Identify which cell holds the provided text, then report its [x, y] central coordinate. 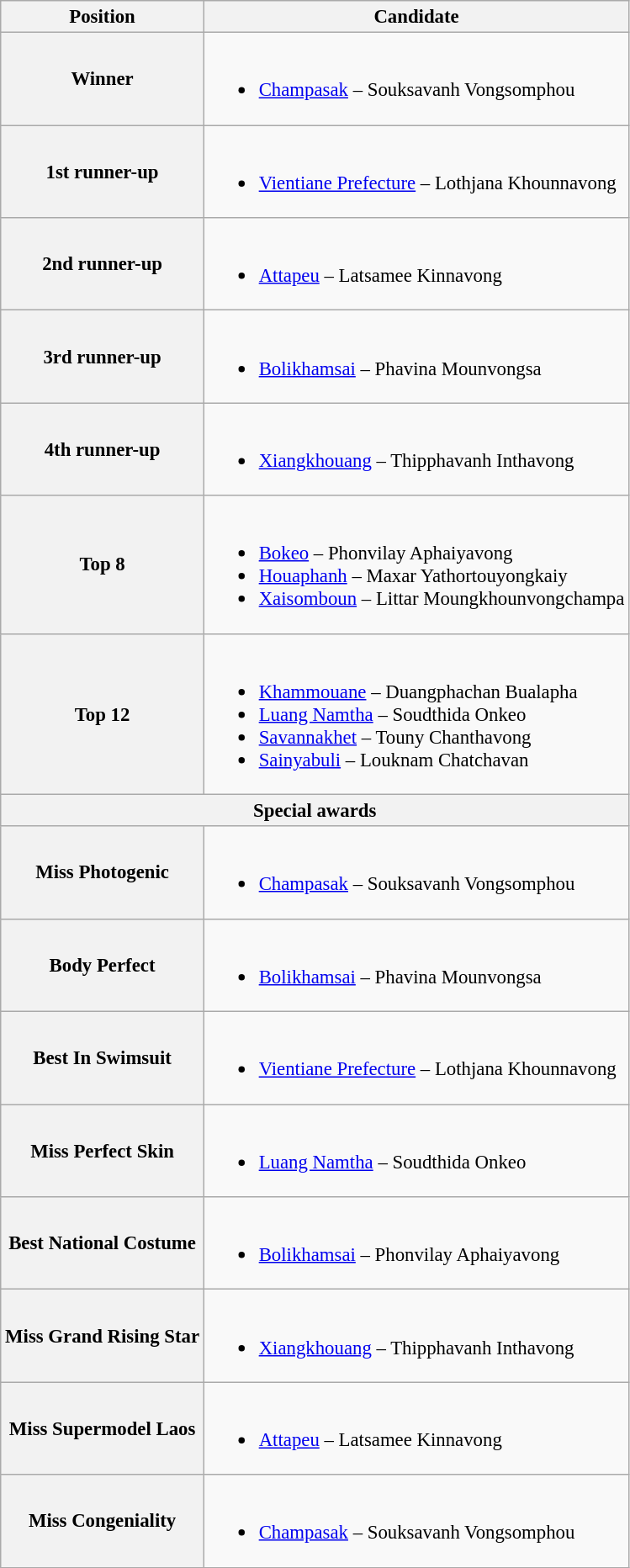
Luang Namtha – Soudthida Onkeo [416, 1151]
Bolikhamsai – Phonvilay Aphaiyavong [416, 1243]
Top 8 [103, 564]
3rd runner-up [103, 357]
4th runner-up [103, 449]
1st runner-up [103, 172]
Candidate [416, 17]
Khammouane – Duangphachan BualaphaLuang Namtha – Soudthida OnkeoSavannakhet – Touny ChanthavongSainyabuli – Louknam Chatchavan [416, 713]
2nd runner-up [103, 264]
Top 12 [103, 713]
Best National Costume [103, 1243]
Body Perfect [103, 965]
Position [103, 17]
Miss Congeniality [103, 1521]
Miss Photogenic [103, 872]
Winner [103, 79]
Miss Supermodel Laos [103, 1428]
Miss Grand Rising Star [103, 1336]
Special awards [315, 811]
Bokeo – Phonvilay AphaiyavongHouaphanh – Maxar YathortouyongkaiyXaisomboun – Littar Moungkhounvongchampa [416, 564]
Miss Perfect Skin [103, 1151]
Best In Swimsuit [103, 1058]
